Search for the cell housing the specified text and yield its [X, Y] center coordinate. 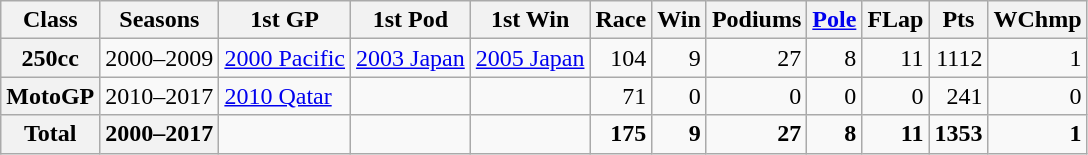
2003 Japan [411, 58]
1st Win [530, 20]
FLap [896, 20]
Race [621, 20]
Total [50, 134]
241 [958, 96]
MotoGP [50, 96]
2000 Pacific [285, 58]
2000–2017 [160, 134]
2010–2017 [160, 96]
71 [621, 96]
1st Pod [411, 20]
Class [50, 20]
Pts [958, 20]
175 [621, 134]
104 [621, 58]
1353 [958, 134]
Podiums [756, 20]
WChmp [1038, 20]
1112 [958, 58]
1st GP [285, 20]
Seasons [160, 20]
2005 Japan [530, 58]
Pole [834, 20]
Win [680, 20]
250cc [50, 58]
2000–2009 [160, 58]
2010 Qatar [285, 96]
